Detect which cell encompasses the target text, then output its [X, Y] center coordinate. 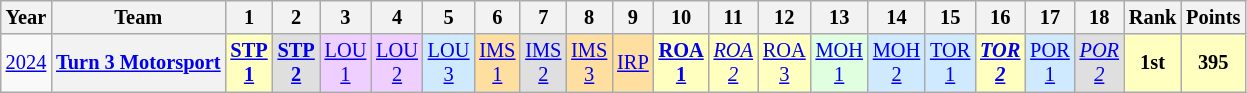
IRP [632, 63]
395 [1213, 63]
14 [896, 17]
LOU3 [449, 63]
MOH1 [840, 63]
ROA2 [734, 63]
POR1 [1050, 63]
IMS1 [497, 63]
2 [296, 17]
Points [1213, 17]
3 [346, 17]
LOU1 [346, 63]
15 [950, 17]
7 [543, 17]
9 [632, 17]
POR2 [1100, 63]
MOH2 [896, 63]
13 [840, 17]
4 [397, 17]
6 [497, 17]
5 [449, 17]
TOR1 [950, 63]
LOU2 [397, 63]
1st [1152, 63]
STP2 [296, 63]
16 [1000, 17]
IMS3 [589, 63]
1 [248, 17]
ROA3 [784, 63]
IMS2 [543, 63]
Turn 3 Motorsport [138, 63]
Team [138, 17]
12 [784, 17]
2024 [26, 63]
STP1 [248, 63]
ROA1 [682, 63]
18 [1100, 17]
17 [1050, 17]
8 [589, 17]
Year [26, 17]
10 [682, 17]
11 [734, 17]
Rank [1152, 17]
TOR2 [1000, 63]
